From the cell containing the given text, extract its center point as [x, y] coordinate. 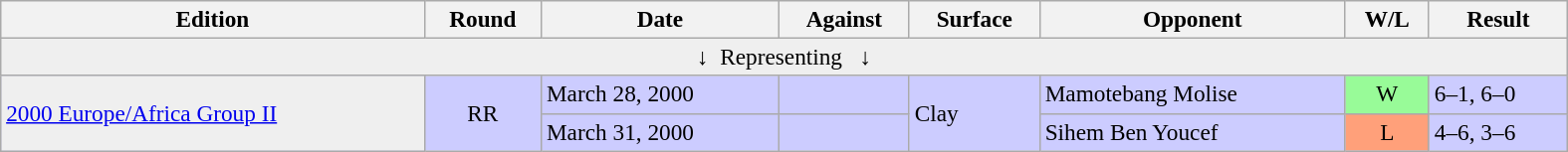
4–6, 3–6 [1497, 132]
March 31, 2000 [661, 132]
Sihem Ben Youcef [1193, 132]
6–1, 6–0 [1497, 94]
W [1387, 94]
Clay [974, 113]
2000 Europe/Africa Group II [213, 113]
Opponent [1193, 19]
Edition [213, 19]
Mamotebang Molise [1193, 94]
Surface [974, 19]
W/L [1387, 19]
Round [482, 19]
L [1387, 132]
Against [844, 19]
↓ Representing ↓ [784, 57]
Date [661, 19]
March 28, 2000 [661, 94]
Result [1497, 19]
RR [482, 113]
